Provide the (x, y) coordinate of the cell's center where the given text is located.  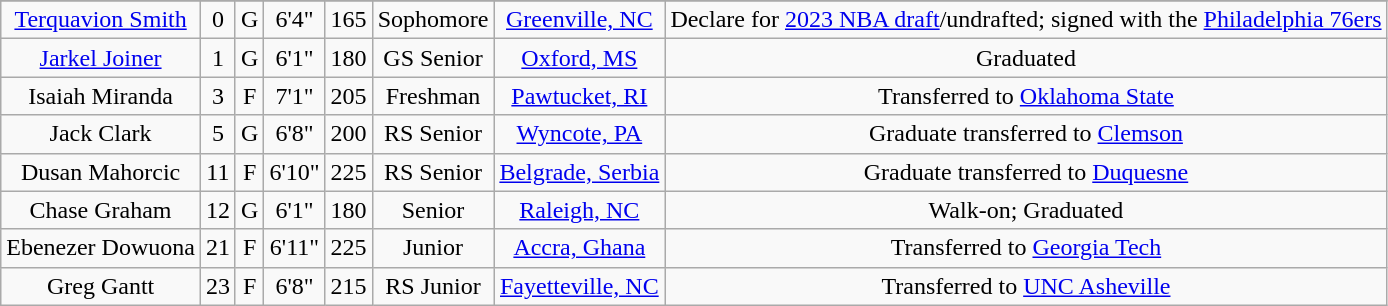
Ebenezer Dowuona (101, 248)
12 (218, 210)
Accra, Ghana (580, 248)
Declare for 2023 NBA draft/undrafted; signed with the Philadelphia 76ers (1026, 20)
Greenville, NC (580, 20)
Dusan Mahorcic (101, 172)
Junior (433, 248)
Raleigh, NC (580, 210)
21 (218, 248)
Greg Gantt (101, 286)
6'11" (294, 248)
Chase Graham (101, 210)
Transferred to Oklahoma State (1026, 96)
215 (348, 286)
23 (218, 286)
3 (218, 96)
0 (218, 20)
Graduate transferred to Clemson (1026, 134)
Graduate transferred to Duquesne (1026, 172)
Senior (433, 210)
Freshman (433, 96)
Pawtucket, RI (580, 96)
205 (348, 96)
Sophomore (433, 20)
Jack Clark (101, 134)
GS Senior (433, 58)
Jarkel Joiner (101, 58)
Belgrade, Serbia (580, 172)
Isaiah Miranda (101, 96)
Graduated (1026, 58)
Oxford, MS (580, 58)
Transferred to UNC Asheville (1026, 286)
Walk-on; Graduated (1026, 210)
6'4" (294, 20)
Fayetteville, NC (580, 286)
Wyncote, PA (580, 134)
6'10" (294, 172)
165 (348, 20)
RS Junior (433, 286)
7'1" (294, 96)
11 (218, 172)
200 (348, 134)
5 (218, 134)
Terquavion Smith (101, 20)
Transferred to Georgia Tech (1026, 248)
1 (218, 58)
